Provide the [x, y] coordinate of the cell's center where the given text is located.  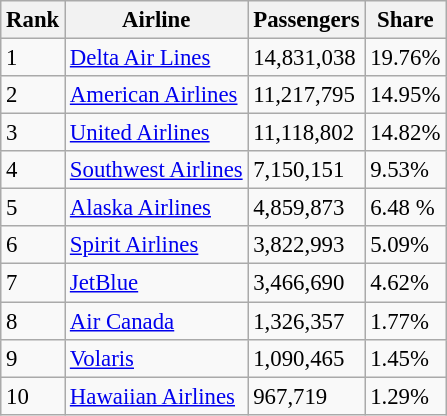
1.77% [406, 321]
American Airlines [156, 95]
Rank [33, 20]
JetBlue [156, 283]
1,326,357 [306, 321]
8 [33, 321]
Southwest Airlines [156, 170]
2 [33, 95]
Spirit Airlines [156, 245]
1 [33, 58]
14,831,038 [306, 58]
1.29% [406, 396]
1,090,465 [306, 358]
11,217,795 [306, 95]
4.62% [406, 283]
4,859,873 [306, 208]
United Airlines [156, 133]
7,150,151 [306, 170]
14.95% [406, 95]
Delta Air Lines [156, 58]
9.53% [406, 170]
19.76% [406, 58]
10 [33, 396]
11,118,802 [306, 133]
3,822,993 [306, 245]
Volaris [156, 358]
5.09% [406, 245]
Share [406, 20]
3,466,690 [306, 283]
Hawaiian Airlines [156, 396]
3 [33, 133]
Airline [156, 20]
7 [33, 283]
9 [33, 358]
6 [33, 245]
4 [33, 170]
Alaska Airlines [156, 208]
Passengers [306, 20]
14.82% [406, 133]
967,719 [306, 396]
5 [33, 208]
6.48 % [406, 208]
1.45% [406, 358]
Air Canada [156, 321]
